Determine the [X, Y] coordinate at the center of the cell enclosing the given text.  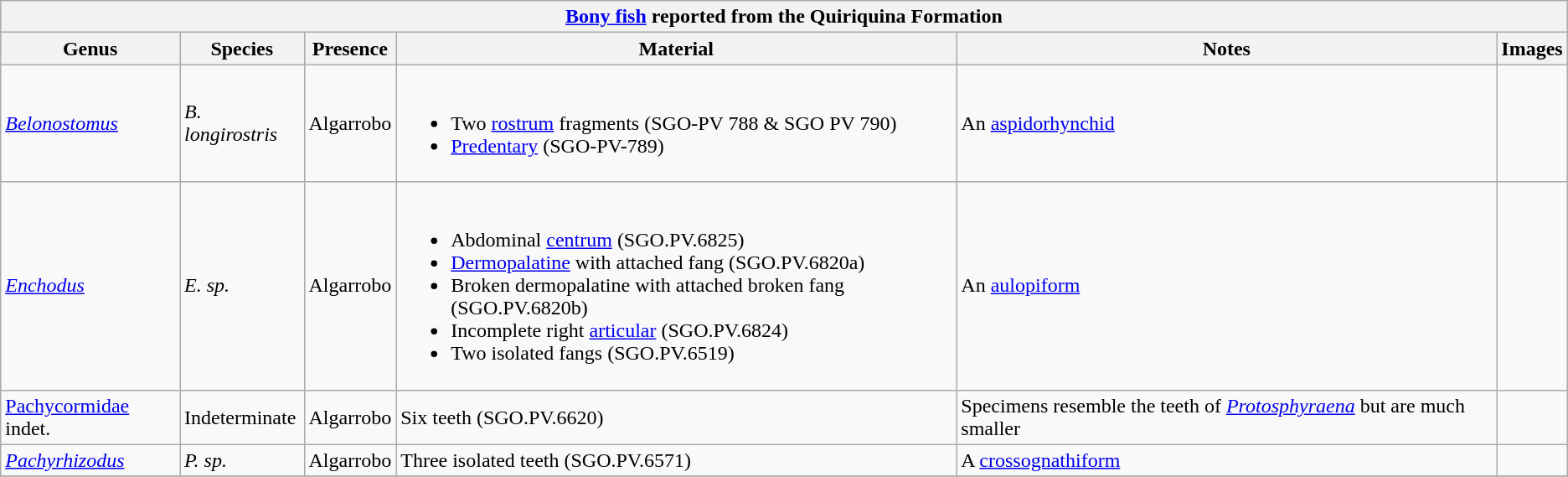
Material [677, 49]
Six teeth (SGO.PV.6620) [677, 417]
Presence [350, 49]
Two rostrum fragments (SGO-PV 788 & SGO PV 790)Predentary (SGO-PV-789) [677, 123]
Bony fish reported from the Quiriquina Formation [784, 17]
Images [1532, 49]
Specimens resemble the teeth of Protosphyraena but are much smaller [1226, 417]
An aulopiform [1226, 286]
P. sp. [242, 460]
Genus [90, 49]
Notes [1226, 49]
B. longirostris [242, 123]
Enchodus [90, 286]
Pachycormidae indet. [90, 417]
Indeterminate [242, 417]
Belonostomus [90, 123]
Pachyrhizodus [90, 460]
Species [242, 49]
An aspidorhynchid [1226, 123]
Three isolated teeth (SGO.PV.6571) [677, 460]
A crossognathiform [1226, 460]
E. sp. [242, 286]
